Find where the given text appears and provide that cell's center as [X, Y] coordinate. 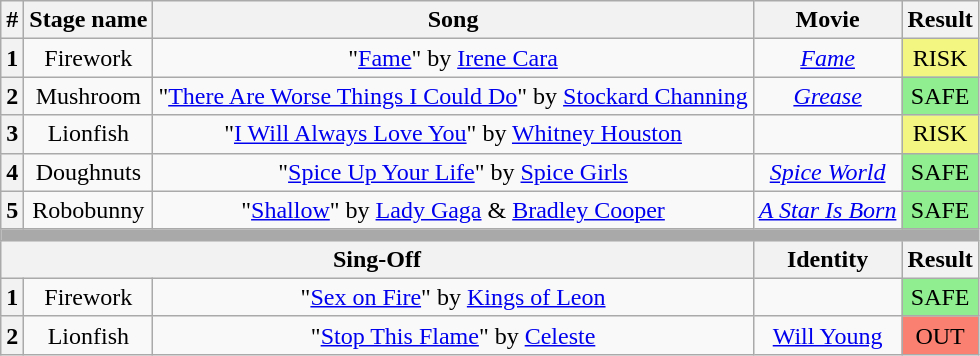
"Shallow" by Lady Gaga & Bradley Cooper [453, 210]
"Stop This Flame" by Celeste [453, 335]
"Sex on Fire" by Kings of Leon [453, 297]
Mushroom [88, 96]
Doughnuts [88, 172]
A Star Is Born [828, 210]
Stage name [88, 20]
Movie [828, 20]
OUT [940, 335]
"I Will Always Love You" by Whitney Houston [453, 134]
"Spice Up Your Life" by Spice Girls [453, 172]
Fame [828, 58]
Identity [828, 259]
Spice World [828, 172]
Song [453, 20]
# [12, 20]
Sing-Off [378, 259]
Will Young [828, 335]
5 [12, 210]
3 [12, 134]
"Fame" by Irene Cara [453, 58]
Robobunny [88, 210]
"There Are Worse Things I Could Do" by Stockard Channing [453, 96]
Grease [828, 96]
4 [12, 172]
